From the cell containing the given text, extract its center point as (X, Y) coordinate. 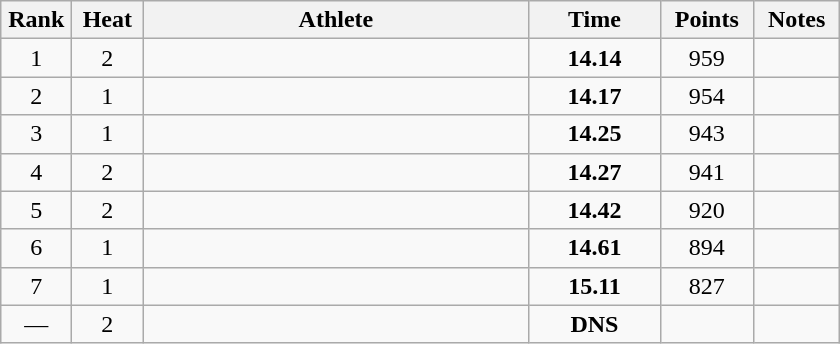
Athlete (336, 20)
941 (707, 172)
954 (707, 96)
14.27 (594, 172)
Heat (108, 20)
920 (707, 210)
14.25 (594, 134)
4 (36, 172)
6 (36, 248)
959 (707, 58)
14.61 (594, 248)
Time (594, 20)
15.11 (594, 286)
894 (707, 248)
Points (707, 20)
Rank (36, 20)
14.17 (594, 96)
Notes (797, 20)
14.14 (594, 58)
14.42 (594, 210)
— (36, 324)
943 (707, 134)
3 (36, 134)
7 (36, 286)
DNS (594, 324)
827 (707, 286)
5 (36, 210)
